From the cell containing the given text, extract its center point as [x, y] coordinate. 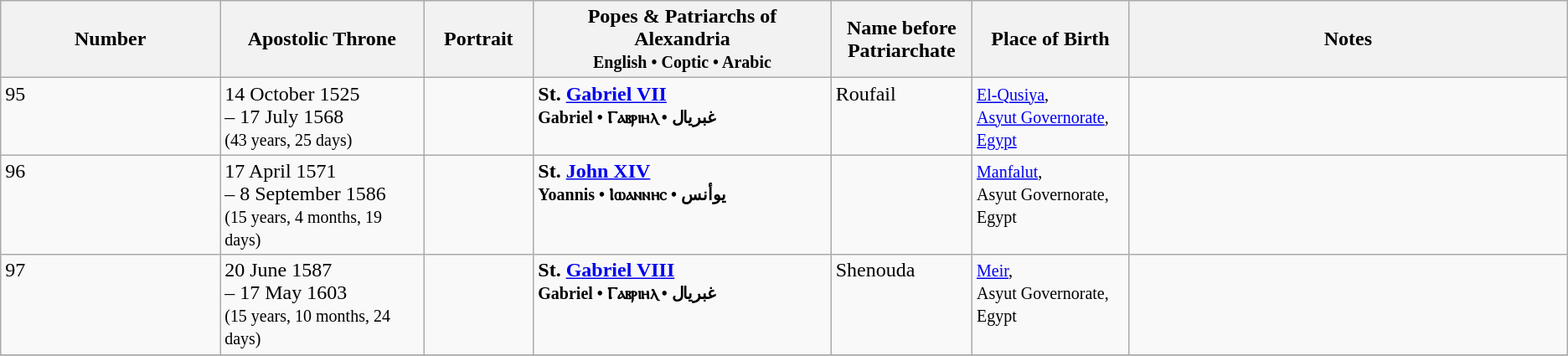
Meir, Asyut Governorate, Egypt [1050, 305]
17 April 1571– 8 September 1586(15 years, 4 months, 19 days) [322, 204]
Roufail [901, 116]
Notes [1349, 39]
El-Qusiya, Asyut Governorate, Egypt [1050, 116]
St. Gabriel VIIIGabriel • Ⲅⲁⲃⲣⲓⲏⲗ • غبريال [682, 305]
Portrait [479, 39]
Apostolic Throne [322, 39]
Shenouda [901, 305]
97 [111, 305]
Place of Birth [1050, 39]
St. Gabriel VIIGabriel • Ⲅⲁⲃⲣⲓⲏⲗ • غبريال [682, 116]
St. John XIVYoannis • Ⲓⲱⲁⲛⲛⲏⲥ • يوأنس [682, 204]
96 [111, 204]
Name before Patriarchate [901, 39]
14 October 1525– 17 July 1568(43 years, 25 days) [322, 116]
Popes & Patriarchs of AlexandriaEnglish • Coptic • Arabic [682, 39]
Number [111, 39]
20 June 1587– 17 May 1603(15 years, 10 months, 24 days) [322, 305]
Manfalut,Asyut Governorate, Egypt [1050, 204]
95 [111, 116]
